Identify which cell holds the provided text, then report its (X, Y) central coordinate. 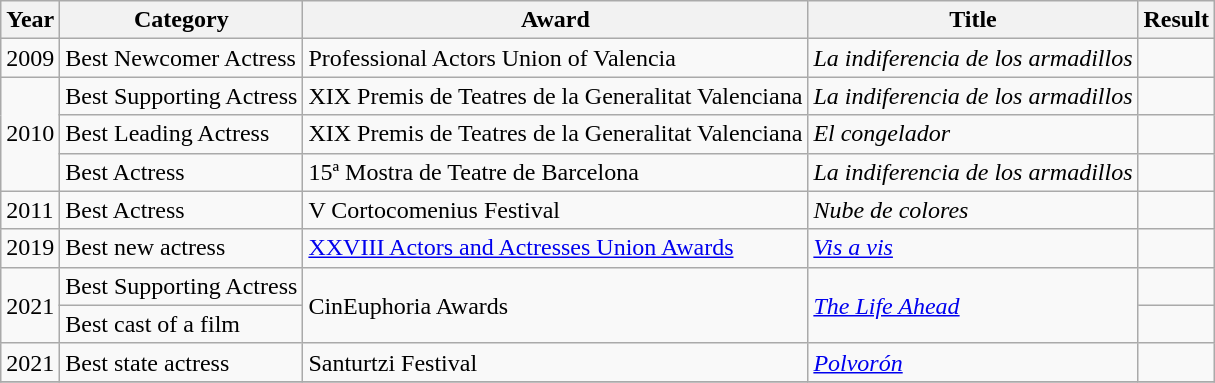
Best state actress (182, 362)
V Cortocomenius Festival (556, 210)
The Life Ahead (973, 305)
2011 (30, 210)
Polvorón (973, 362)
2009 (30, 58)
Best Newcomer Actress (182, 58)
Nube de colores (973, 210)
Professional Actors Union of Valencia (556, 58)
Result (1176, 20)
Best new actress (182, 248)
Best Leading Actress (182, 134)
Year (30, 20)
15ª Mostra de Teatre de Barcelona (556, 172)
Title (973, 20)
Award (556, 20)
XXVIII Actors and Actresses Union Awards (556, 248)
El congelador (973, 134)
Vis a vis (973, 248)
Santurtzi Festival (556, 362)
Best cast of a film (182, 324)
2019 (30, 248)
2010 (30, 134)
CinEuphoria Awards (556, 305)
Category (182, 20)
